Output the (x, y) coordinate of the center of the cell containing the given text.  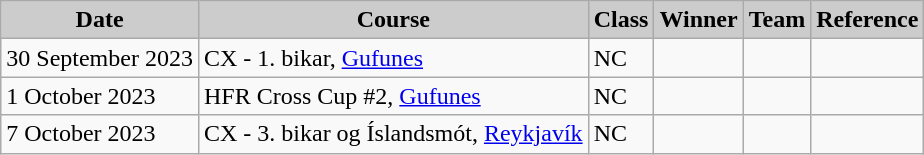
CX - 3. bikar og Íslandsmót, Reykjavík (393, 134)
Team (777, 20)
30 September 2023 (100, 58)
1 October 2023 (100, 96)
7 October 2023 (100, 134)
Winner (698, 20)
HFR Cross Cup #2, Gufunes (393, 96)
Reference (868, 20)
Date (100, 20)
Course (393, 20)
Class (621, 20)
CX - 1. bikar, Gufunes (393, 58)
